Provide the (X, Y) coordinate of the cell's center where the given text is located.  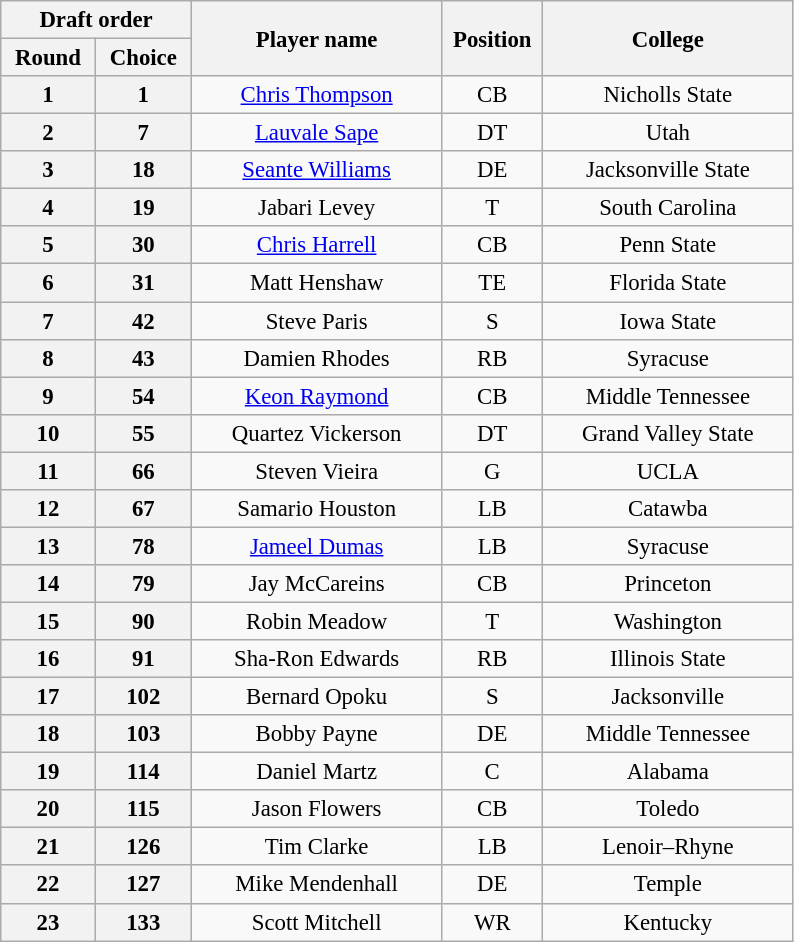
Daniel Martz (316, 772)
8 (48, 358)
55 (143, 433)
Jacksonville (668, 697)
Nicholls State (668, 95)
Kentucky (668, 922)
Scott Mitchell (316, 922)
Bobby Payne (316, 734)
115 (143, 809)
103 (143, 734)
4 (48, 208)
South Carolina (668, 208)
Alabama (668, 772)
Steve Paris (316, 321)
Keon Raymond (316, 396)
Quartez Vickerson (316, 433)
Mike Mendenhall (316, 885)
Tim Clarke (316, 847)
Iowa State (668, 321)
11 (48, 471)
Seante Williams (316, 170)
10 (48, 433)
67 (143, 509)
22 (48, 885)
79 (143, 584)
Player name (316, 38)
Samario Houston (316, 509)
Jabari Levey (316, 208)
90 (143, 621)
Toledo (668, 809)
Lauvale Sape (316, 133)
Jacksonville State (668, 170)
Lenoir–Rhyne (668, 847)
G (492, 471)
3 (48, 170)
Florida State (668, 283)
College (668, 38)
Sha-Ron Edwards (316, 659)
5 (48, 245)
Choice (143, 58)
20 (48, 809)
Draft order (96, 20)
13 (48, 546)
102 (143, 697)
Chris Harrell (316, 245)
Matt Henshaw (316, 283)
21 (48, 847)
91 (143, 659)
Penn State (668, 245)
Steven Vieira (316, 471)
Jay McCareins (316, 584)
9 (48, 396)
15 (48, 621)
14 (48, 584)
66 (143, 471)
Catawba (668, 509)
6 (48, 283)
127 (143, 885)
C (492, 772)
16 (48, 659)
Utah (668, 133)
Jason Flowers (316, 809)
2 (48, 133)
31 (143, 283)
Jameel Dumas (316, 546)
23 (48, 922)
Chris Thompson (316, 95)
12 (48, 509)
WR (492, 922)
Bernard Opoku (316, 697)
126 (143, 847)
78 (143, 546)
Temple (668, 885)
43 (143, 358)
54 (143, 396)
Round (48, 58)
Washington (668, 621)
Illinois State (668, 659)
114 (143, 772)
Grand Valley State (668, 433)
Princeton (668, 584)
17 (48, 697)
Robin Meadow (316, 621)
UCLA (668, 471)
30 (143, 245)
TE (492, 283)
133 (143, 922)
Damien Rhodes (316, 358)
Position (492, 38)
42 (143, 321)
